From the cell containing the given text, extract its center point as (x, y) coordinate. 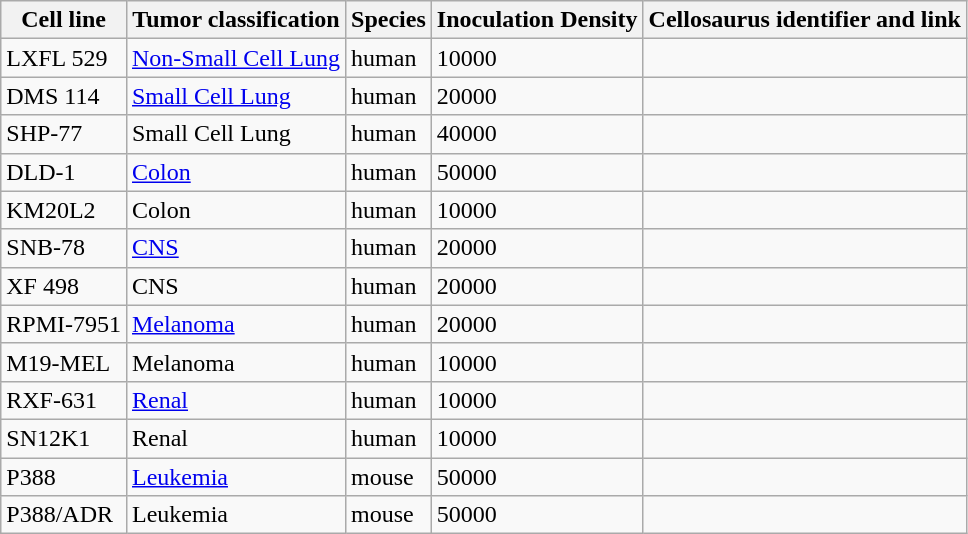
Non-Small Cell Lung (236, 58)
P388/ADR (64, 515)
40000 (537, 134)
SN12K1 (64, 438)
RXF-631 (64, 400)
SHP-77 (64, 134)
Cell line (64, 20)
Inoculation Density (537, 20)
RPMI-7951 (64, 324)
M19-MEL (64, 362)
LXFL 529 (64, 58)
DLD-1 (64, 172)
Species (389, 20)
P388 (64, 477)
Tumor classification (236, 20)
XF 498 (64, 286)
SNB-78 (64, 248)
DMS 114 (64, 96)
Cellosaurus identifier and link (804, 20)
KM20L2 (64, 210)
